Locate the cell with the specified text and output its (x, y) center coordinate. 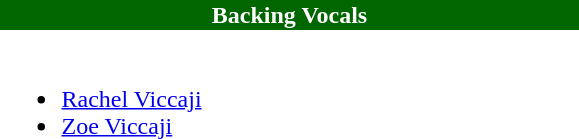
Backing Vocals (290, 15)
